From the cell containing the given text, extract its center point as (X, Y) coordinate. 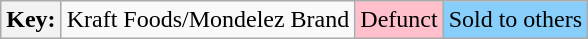
Defunct (399, 20)
Sold to others (515, 20)
Key: (31, 20)
Kraft Foods/Mondelez Brand (208, 20)
